Scan for the cell matching the given text and deliver its [x, y] coordinate at center. 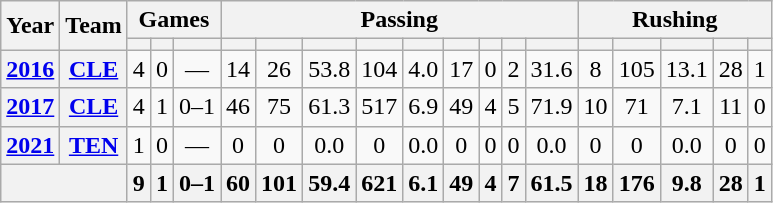
621 [380, 183]
17 [462, 69]
Games [174, 20]
Year [30, 26]
4.0 [424, 69]
46 [238, 107]
31.6 [552, 69]
9 [138, 183]
101 [280, 183]
61.3 [330, 107]
Passing [400, 20]
75 [280, 107]
176 [636, 183]
Rushing [674, 20]
53.8 [330, 69]
2 [514, 69]
2017 [30, 107]
11 [730, 107]
7 [514, 183]
7.1 [686, 107]
Team [94, 26]
10 [596, 107]
26 [280, 69]
5 [514, 107]
60 [238, 183]
9.8 [686, 183]
6.9 [424, 107]
517 [380, 107]
104 [380, 69]
8 [596, 69]
18 [596, 183]
71.9 [552, 107]
TEN [94, 145]
2016 [30, 69]
59.4 [330, 183]
105 [636, 69]
61.5 [552, 183]
14 [238, 69]
6.1 [424, 183]
2021 [30, 145]
71 [636, 107]
13.1 [686, 69]
